Output the (X, Y) coordinate of the center of the cell containing the given text.  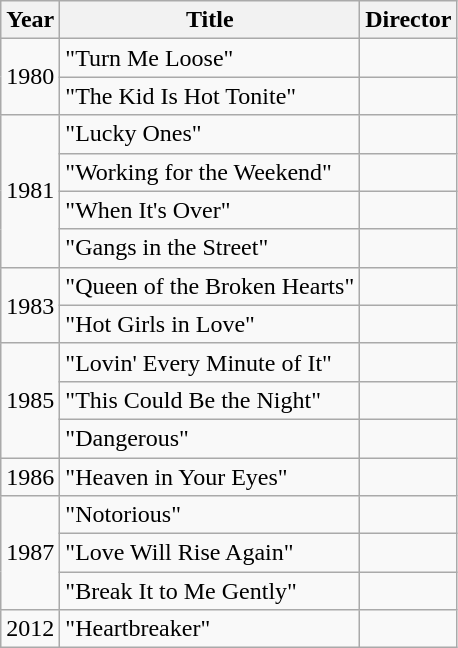
1983 (30, 305)
Year (30, 20)
"Break It to Me Gently" (210, 591)
"Heartbreaker" (210, 629)
"Heaven in Your Eyes" (210, 477)
"Turn Me Loose" (210, 58)
"Gangs in the Street" (210, 248)
"Working for the Weekend" (210, 172)
"Lovin' Every Minute of It" (210, 362)
2012 (30, 629)
"Hot Girls in Love" (210, 324)
1986 (30, 477)
"Queen of the Broken Hearts" (210, 286)
1981 (30, 191)
"The Kid Is Hot Tonite" (210, 96)
Director (408, 20)
"Notorious" (210, 515)
"Dangerous" (210, 438)
Title (210, 20)
1985 (30, 400)
1987 (30, 553)
"Lucky Ones" (210, 134)
"When It's Over" (210, 210)
"This Could Be the Night" (210, 400)
"Love Will Rise Again" (210, 553)
1980 (30, 77)
